Output the [x, y] coordinate of the center of the cell containing the given text.  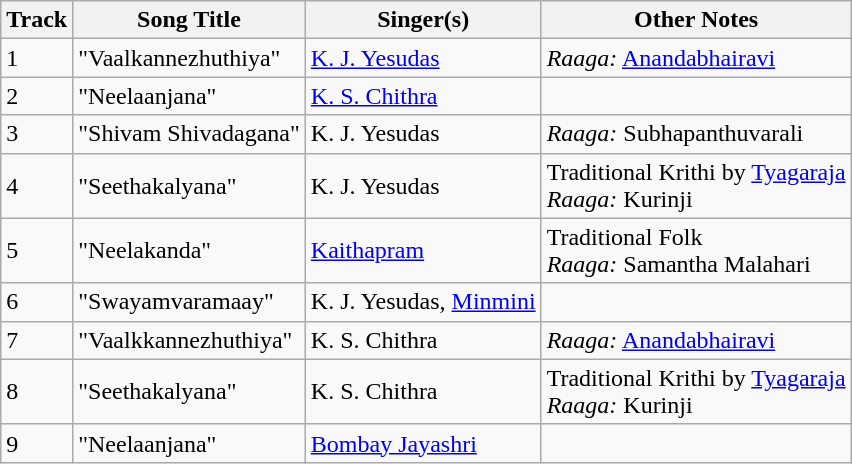
Other Notes [696, 20]
9 [37, 443]
"Swayamvaramaay" [190, 302]
1 [37, 58]
7 [37, 340]
5 [37, 250]
Raaga: Subhapanthuvarali [696, 134]
"Vaalkkannezhuthiya" [190, 340]
3 [37, 134]
Traditional FolkRaaga: Samantha Malahari [696, 250]
2 [37, 96]
"Shivam Shivadagana" [190, 134]
6 [37, 302]
Singer(s) [423, 20]
Bombay Jayashri [423, 443]
Kaithapram [423, 250]
Song Title [190, 20]
Track [37, 20]
"Neelakanda" [190, 250]
4 [37, 186]
"Vaalkannezhuthiya" [190, 58]
K. J. Yesudas, Minmini [423, 302]
8 [37, 392]
